Output the (X, Y) coordinate of the center of the cell containing the given text.  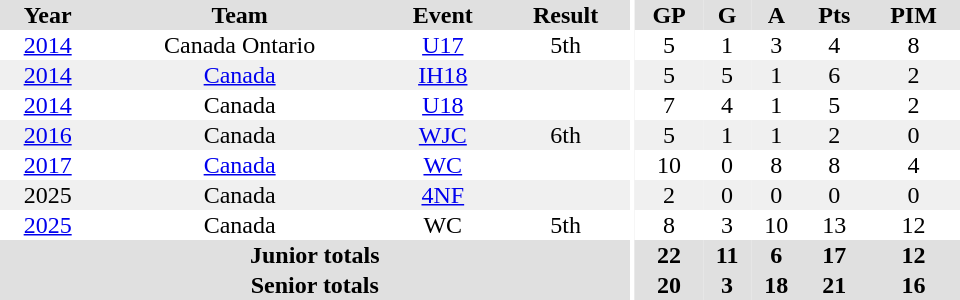
Canada Ontario (240, 45)
7 (669, 105)
22 (669, 255)
A (776, 15)
U18 (443, 105)
6th (566, 135)
Team (240, 15)
16 (914, 285)
11 (727, 255)
17 (834, 255)
18 (776, 285)
Year (48, 15)
IH18 (443, 75)
PIM (914, 15)
21 (834, 285)
Pts (834, 15)
4NF (443, 195)
2017 (48, 165)
GP (669, 15)
Junior totals (315, 255)
U17 (443, 45)
G (727, 15)
13 (834, 225)
WJC (443, 135)
Result (566, 15)
20 (669, 285)
2016 (48, 135)
Senior totals (315, 285)
Event (443, 15)
